Return the (x, y) coordinate for the center point of the cell that contains the specified text.  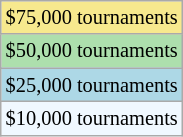
$25,000 tournaments (92, 85)
$50,000 tournaments (92, 51)
$75,000 tournaments (92, 17)
$10,000 tournaments (92, 118)
